Pinpoint the cell where the given text exists, returning its [x, y] midpoint coordinate. 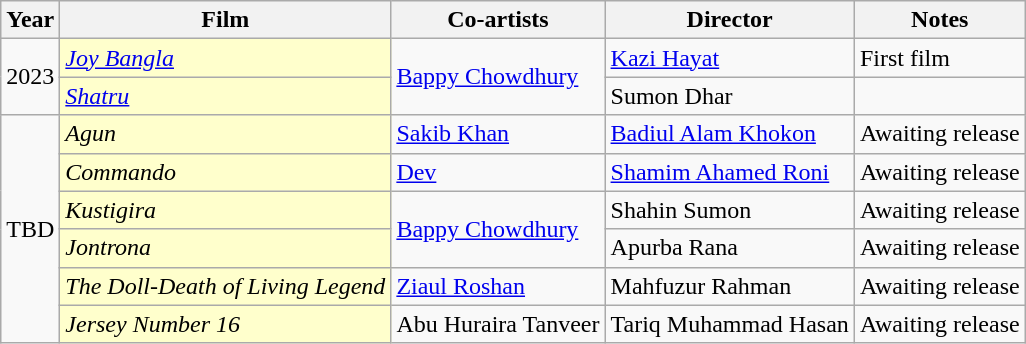
Commando [226, 172]
Ziaul Roshan [498, 286]
Shahin Sumon [730, 210]
Co-artists [498, 20]
First film [940, 58]
Abu Huraira Tanveer [498, 324]
Shatru [226, 96]
Joy Bangla [226, 58]
Agun [226, 134]
Sumon Dhar [730, 96]
Director [730, 20]
Jersey Number 16 [226, 324]
Apurba Rana [730, 248]
Dev [498, 172]
Badiul Alam Khokon [730, 134]
The Doll-Death of Living Legend [226, 286]
Jontrona [226, 248]
Kustigira [226, 210]
Sakib Khan [498, 134]
Mahfuzur Rahman [730, 286]
Kazi Hayat [730, 58]
Notes [940, 20]
Shamim Ahamed Roni [730, 172]
TBD [30, 229]
Tariq Muhammad Hasan [730, 324]
Year [30, 20]
2023 [30, 77]
Film [226, 20]
